Determine the (x, y) coordinate at the center of the cell enclosing the given text.  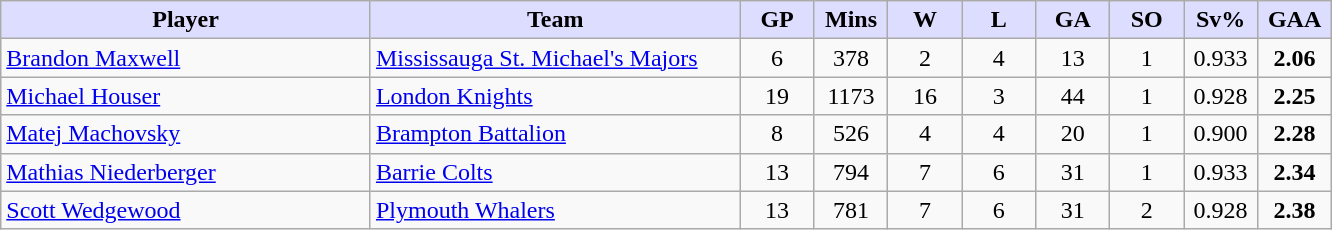
19 (777, 96)
Mississauga St. Michael's Majors (555, 58)
8 (777, 134)
GA (1073, 20)
794 (851, 172)
16 (925, 96)
Brandon Maxwell (186, 58)
GP (777, 20)
2.38 (1295, 210)
1173 (851, 96)
20 (1073, 134)
W (925, 20)
Scott Wedgewood (186, 210)
Michael Houser (186, 96)
2.34 (1295, 172)
SO (1147, 20)
2.28 (1295, 134)
Mins (851, 20)
L (999, 20)
GAA (1295, 20)
2.25 (1295, 96)
Player (186, 20)
781 (851, 210)
378 (851, 58)
London Knights (555, 96)
Matej Machovsky (186, 134)
Barrie Colts (555, 172)
2.06 (1295, 58)
Plymouth Whalers (555, 210)
0.900 (1221, 134)
Team (555, 20)
3 (999, 96)
Sv% (1221, 20)
Mathias Niederberger (186, 172)
526 (851, 134)
44 (1073, 96)
Brampton Battalion (555, 134)
